Find where the given text appears and provide that cell's center as [X, Y] coordinate. 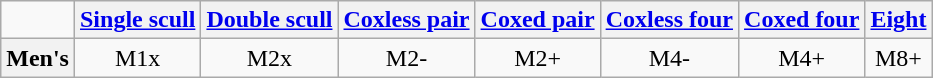
Eight [898, 20]
M4- [669, 58]
Coxless four [669, 20]
Coxed four [802, 20]
Double scull [270, 20]
Coxless pair [406, 20]
Men's [38, 58]
Coxed pair [538, 20]
Single scull [137, 20]
M2- [406, 58]
M2x [270, 58]
M1x [137, 58]
M2+ [538, 58]
M4+ [802, 58]
M8+ [898, 58]
